Provide the (x, y) coordinate of the cell's center where the given text is located.  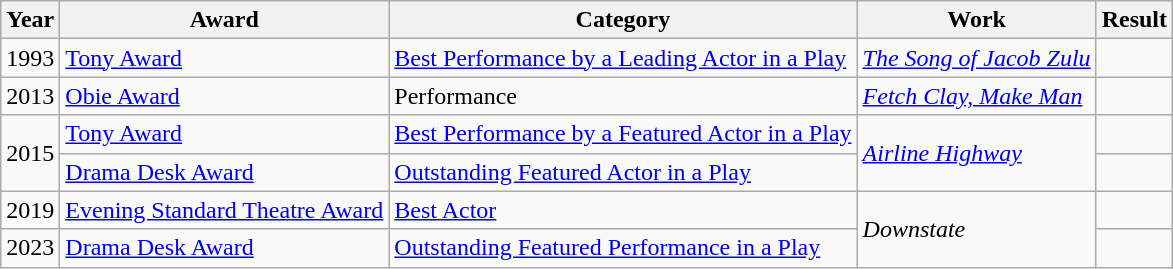
Category (623, 20)
Best Performance by a Leading Actor in a Play (623, 58)
2013 (30, 96)
Obie Award (224, 96)
Airline Highway (976, 153)
1993 (30, 58)
Result (1134, 20)
Best Actor (623, 210)
The Song of Jacob Zulu (976, 58)
2015 (30, 153)
Performance (623, 96)
Year (30, 20)
Outstanding Featured Actor in a Play (623, 172)
Fetch Clay, Make Man (976, 96)
Best Performance by a Featured Actor in a Play (623, 134)
Work (976, 20)
Evening Standard Theatre Award (224, 210)
Outstanding Featured Performance in a Play (623, 248)
Downstate (976, 229)
2023 (30, 248)
Award (224, 20)
2019 (30, 210)
